Identify which cell holds the provided text, then report its (x, y) central coordinate. 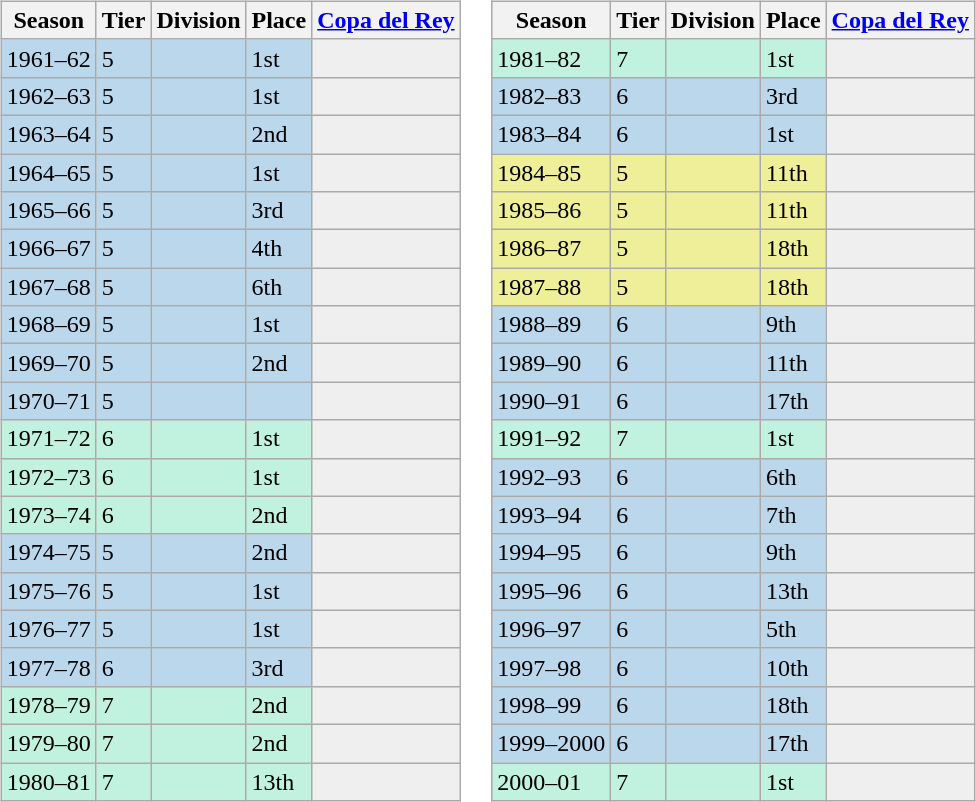
1992–93 (552, 477)
1979–80 (48, 743)
1982–83 (552, 96)
1997–98 (552, 667)
4th (279, 249)
1975–76 (48, 591)
2000–01 (552, 781)
1972–73 (48, 477)
1989–90 (552, 363)
1970–71 (48, 401)
1969–70 (48, 363)
1962–63 (48, 96)
1991–92 (552, 439)
1990–91 (552, 401)
1999–2000 (552, 743)
1978–79 (48, 705)
1985–86 (552, 211)
1984–85 (552, 173)
1993–94 (552, 515)
1996–97 (552, 629)
1988–89 (552, 325)
1967–68 (48, 287)
5th (793, 629)
1987–88 (552, 287)
1981–82 (552, 58)
1966–67 (48, 249)
1998–99 (552, 705)
1986–87 (552, 249)
1963–64 (48, 134)
1976–77 (48, 629)
1994–95 (552, 553)
1965–66 (48, 211)
10th (793, 667)
1964–65 (48, 173)
1974–75 (48, 553)
1980–81 (48, 781)
1961–62 (48, 58)
1973–74 (48, 515)
1971–72 (48, 439)
1977–78 (48, 667)
1983–84 (552, 134)
1968–69 (48, 325)
1995–96 (552, 591)
7th (793, 515)
